Identify which cell holds the provided text, then report its (X, Y) central coordinate. 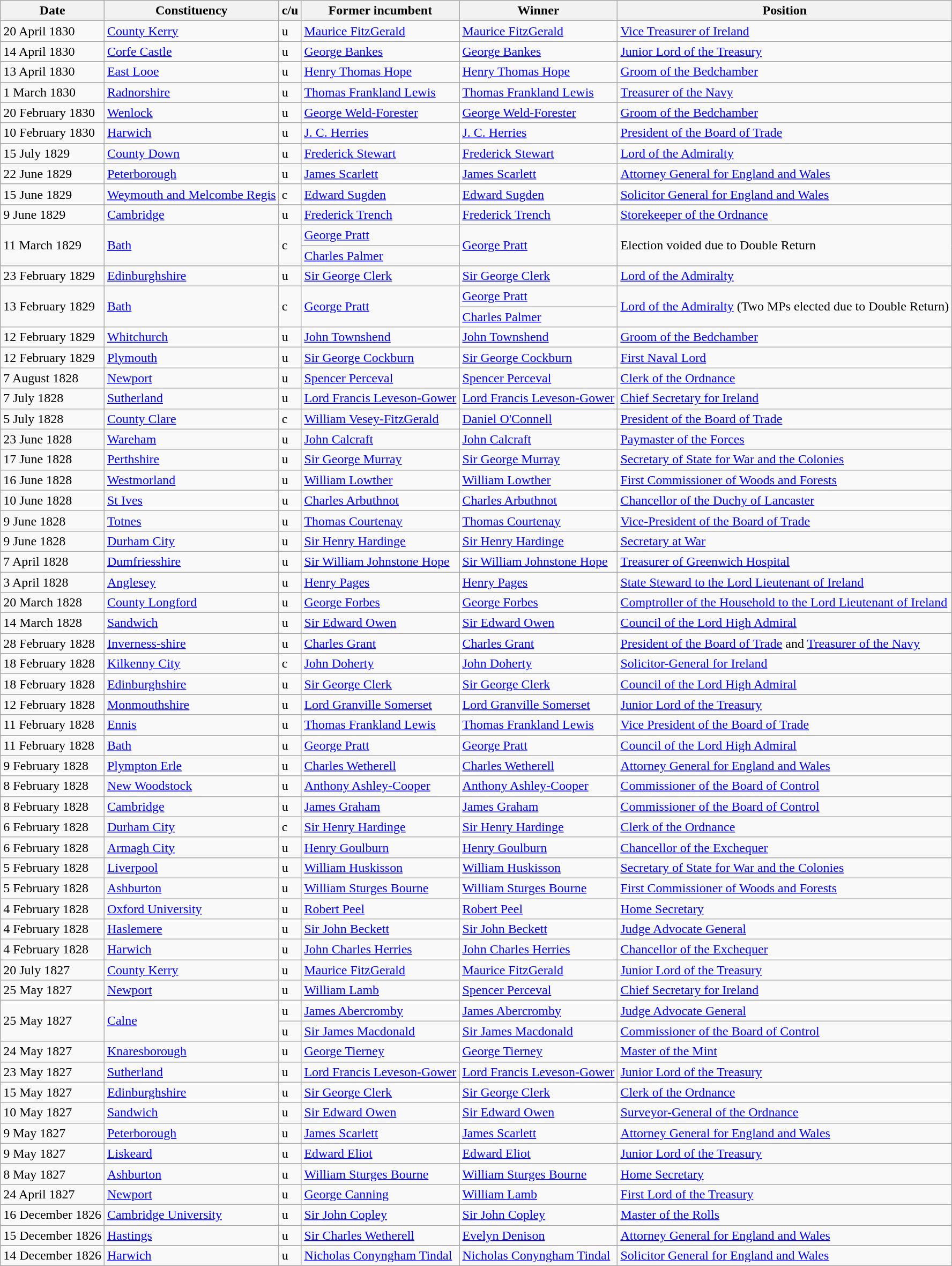
1 March 1830 (53, 92)
Dumfriesshire (191, 561)
First Naval Lord (785, 358)
President of the Board of Trade and Treasurer of the Navy (785, 643)
Winner (538, 11)
Secretary at War (785, 541)
Storekeeper of the Ordnance (785, 214)
7 April 1828 (53, 561)
15 June 1829 (53, 194)
13 April 1830 (53, 72)
Anglesey (191, 582)
Totnes (191, 521)
Former incumbent (381, 11)
Date (53, 11)
George Canning (381, 1194)
Radnorshire (191, 92)
23 June 1828 (53, 439)
St Ives (191, 500)
Master of the Mint (785, 1052)
12 February 1828 (53, 705)
11 March 1829 (53, 245)
10 June 1828 (53, 500)
20 February 1830 (53, 113)
20 July 1827 (53, 970)
c/u (290, 11)
23 May 1827 (53, 1072)
Oxford University (191, 909)
9 February 1828 (53, 766)
County Down (191, 153)
9 June 1829 (53, 214)
Constituency (191, 11)
28 February 1828 (53, 643)
24 April 1827 (53, 1194)
Weymouth and Melcombe Regis (191, 194)
Chancellor of the Duchy of Lancaster (785, 500)
7 July 1828 (53, 398)
Daniel O'Connell (538, 419)
Whitchurch (191, 337)
15 May 1827 (53, 1092)
Vice Treasurer of Ireland (785, 31)
Master of the Rolls (785, 1215)
Corfe Castle (191, 51)
Liskeard (191, 1153)
Kilkenny City (191, 664)
14 March 1828 (53, 623)
Ennis (191, 725)
13 February 1829 (53, 307)
Treasurer of Greenwich Hospital (785, 561)
14 December 1826 (53, 1256)
22 June 1829 (53, 174)
16 December 1826 (53, 1215)
County Longford (191, 603)
16 June 1828 (53, 480)
William Vesey-FitzGerald (381, 419)
New Woodstock (191, 786)
Position (785, 11)
Treasurer of the Navy (785, 92)
Hastings (191, 1235)
Vice President of the Board of Trade (785, 725)
10 February 1830 (53, 133)
County Clare (191, 419)
15 December 1826 (53, 1235)
Plympton Erle (191, 766)
Calne (191, 1021)
Westmorland (191, 480)
Haslemere (191, 929)
First Lord of the Treasury (785, 1194)
5 July 1828 (53, 419)
15 July 1829 (53, 153)
20 March 1828 (53, 603)
Wenlock (191, 113)
Wareham (191, 439)
Knaresborough (191, 1052)
8 May 1827 (53, 1174)
Plymouth (191, 358)
Inverness-shire (191, 643)
3 April 1828 (53, 582)
Cambridge University (191, 1215)
Perthshire (191, 460)
Paymaster of the Forces (785, 439)
14 April 1830 (53, 51)
23 February 1829 (53, 276)
20 April 1830 (53, 31)
17 June 1828 (53, 460)
24 May 1827 (53, 1052)
Armagh City (191, 847)
Sir Charles Wetherell (381, 1235)
Vice-President of the Board of Trade (785, 521)
Lord of the Admiralty (Two MPs elected due to Double Return) (785, 307)
State Steward to the Lord Lieutenant of Ireland (785, 582)
10 May 1827 (53, 1113)
Solicitor-General for Ireland (785, 664)
Monmouthshire (191, 705)
Evelyn Denison (538, 1235)
Surveyor-General of the Ordnance (785, 1113)
Liverpool (191, 868)
East Looe (191, 72)
Comptroller of the Household to the Lord Lieutenant of Ireland (785, 603)
7 August 1828 (53, 378)
Election voided due to Double Return (785, 245)
